From the cell containing the given text, extract its center point as (x, y) coordinate. 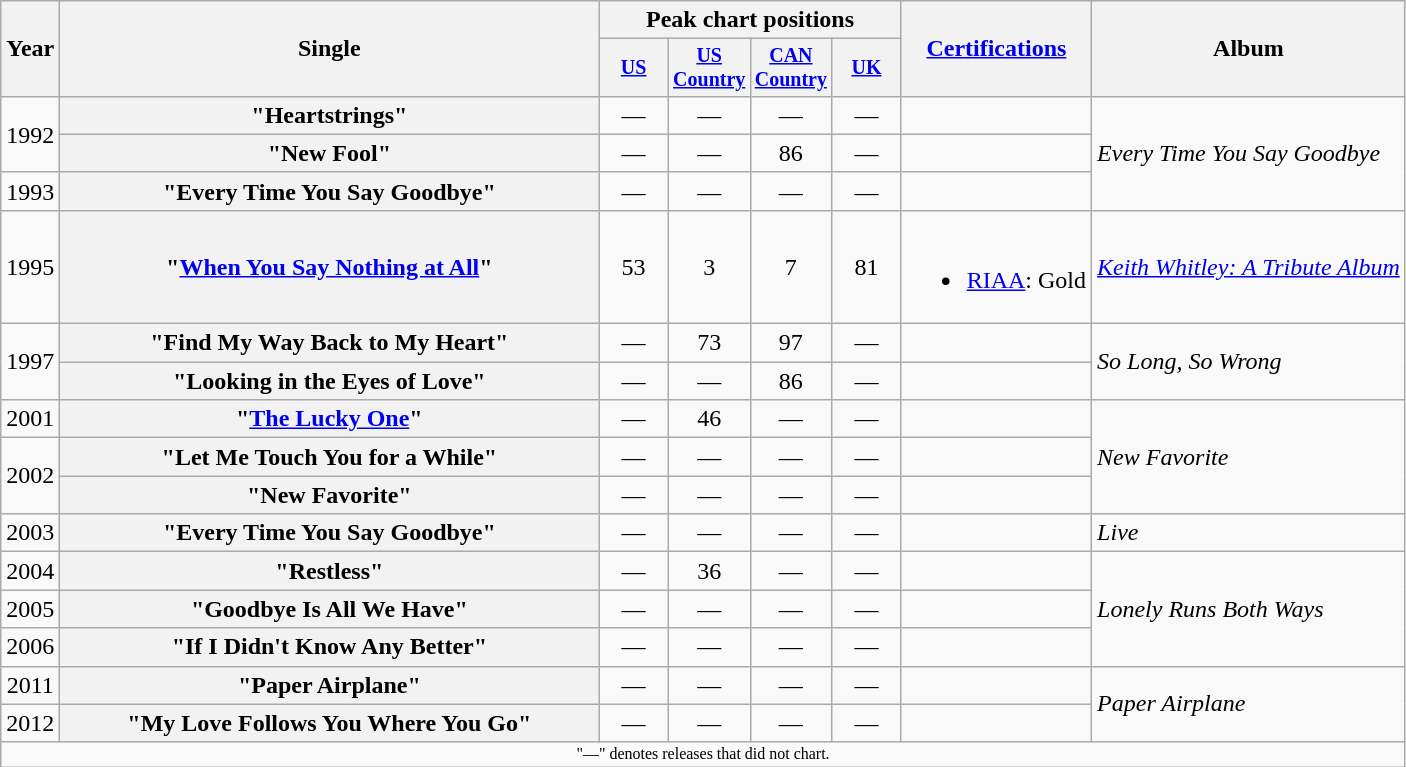
So Long, So Wrong (1249, 362)
Every Time You Say Goodbye (1249, 153)
"New Favorite" (330, 495)
"Paper Airplane" (330, 685)
"—" denotes releases that did not chart. (704, 754)
"Looking in the Eyes of Love" (330, 381)
Paper Airplane (1249, 704)
Lonely Runs Both Ways (1249, 609)
2011 (30, 685)
1997 (30, 362)
"My Love Follows You Where You Go" (330, 723)
US Country (709, 68)
97 (791, 343)
Peak chart positions (750, 20)
"Find My Way Back to My Heart" (330, 343)
53 (634, 266)
Live (1249, 533)
"Let Me Touch You for a While" (330, 457)
2002 (30, 476)
"The Lucky One" (330, 419)
2006 (30, 647)
73 (709, 343)
2005 (30, 609)
2003 (30, 533)
New Favorite (1249, 457)
"If I Didn't Know Any Better" (330, 647)
Album (1249, 49)
UK (866, 68)
Keith Whitley: A Tribute Album (1249, 266)
Certifications (996, 49)
1995 (30, 266)
RIAA: Gold (996, 266)
CAN Country (791, 68)
"New Fool" (330, 153)
1992 (30, 134)
36 (709, 571)
"Goodbye Is All We Have" (330, 609)
US (634, 68)
"When You Say Nothing at All" (330, 266)
81 (866, 266)
"Restless" (330, 571)
2012 (30, 723)
1993 (30, 191)
Year (30, 49)
2004 (30, 571)
Single (330, 49)
2001 (30, 419)
"Heartstrings" (330, 115)
7 (791, 266)
46 (709, 419)
3 (709, 266)
